For the text-containing cell, return its midpoint in [x, y] coordinate format. 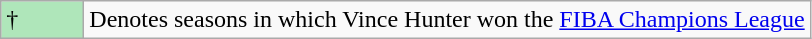
† [42, 20]
Denotes seasons in which Vince Hunter won the FIBA Champions League [447, 20]
